Return (x, y) of the center of cell containing provided text 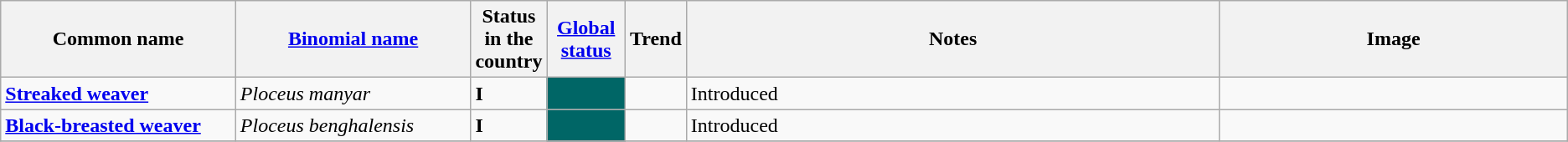
Binomial name (353, 39)
Common name (119, 39)
Ploceus benghalensis (353, 125)
Black-breasted weaver (119, 125)
Ploceus manyar (353, 94)
Notes (953, 39)
Trend (655, 39)
Image (1394, 39)
Streaked weaver (119, 94)
Global status (586, 39)
Status in the country (509, 39)
